Scan for the cell matching the given text and deliver its [x, y] coordinate at center. 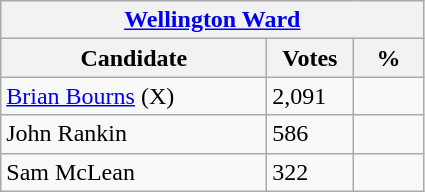
322 [310, 172]
2,091 [310, 96]
Wellington Ward [212, 20]
% [388, 58]
Sam McLean [134, 172]
Candidate [134, 58]
586 [310, 134]
John Rankin [134, 134]
Brian Bourns (X) [134, 96]
Votes [310, 58]
